Scan for the cell matching the given text and deliver its (X, Y) coordinate at center. 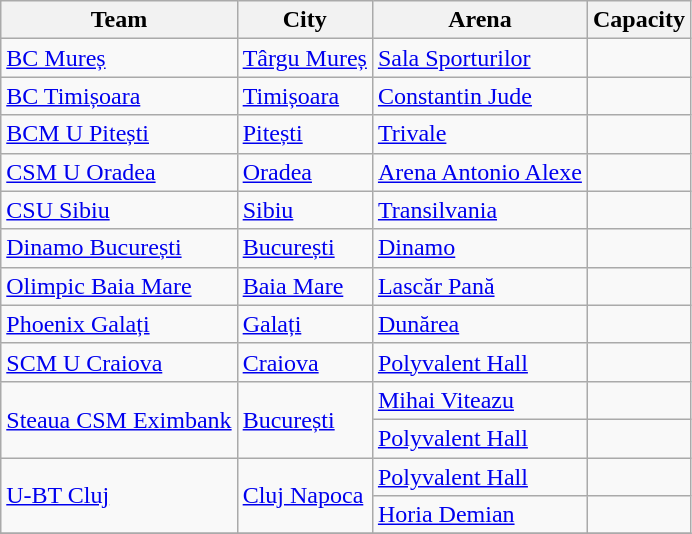
Transilvania (480, 210)
Horia Demian (480, 515)
Mihai Viteazu (480, 400)
Arena Antonio Alexe (480, 172)
Timișoara (304, 96)
Sala Sporturilor (480, 58)
Steaua CSM Eximbank (119, 419)
Olimpic Baia Mare (119, 286)
Craiova (304, 362)
Galați (304, 324)
Lascăr Pană (480, 286)
BC Mureș (119, 58)
Târgu Mureș (304, 58)
CSM U Oradea (119, 172)
Sibiu (304, 210)
CSU Sibiu (119, 210)
Team (119, 20)
SCM U Craiova (119, 362)
Capacity (638, 20)
Trivale (480, 134)
Constantin Jude (480, 96)
Pitești (304, 134)
Dinamo București (119, 248)
Arena (480, 20)
Baia Mare (304, 286)
Dinamo (480, 248)
U-BT Cluj (119, 496)
Phoenix Galați (119, 324)
City (304, 20)
BCM U Pitești (119, 134)
Cluj Napoca (304, 496)
Dunărea (480, 324)
Oradea (304, 172)
BC Timișoara (119, 96)
